Return the (X, Y) coordinate for the center point of the cell that contains the specified text.  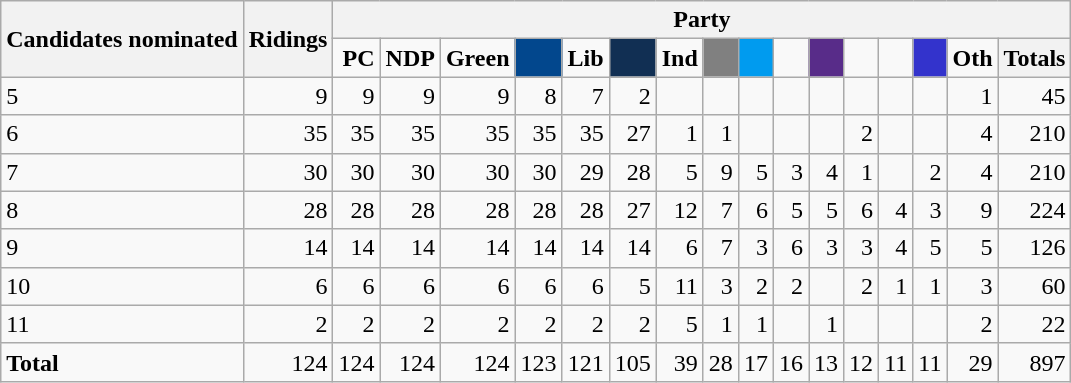
Party (702, 20)
126 (1034, 248)
121 (586, 362)
10 (122, 286)
13 (826, 362)
16 (790, 362)
NDP (410, 58)
22 (1034, 324)
Ind (680, 58)
Lib (586, 58)
45 (1034, 96)
123 (538, 362)
Total (122, 362)
PC (356, 58)
Totals (1034, 58)
60 (1034, 286)
Candidates nominated (122, 39)
Ridings (288, 39)
17 (756, 362)
Oth (972, 58)
Green (478, 58)
105 (632, 362)
897 (1034, 362)
224 (1034, 210)
39 (680, 362)
